Locate the cell with the specified text and output its (X, Y) center coordinate. 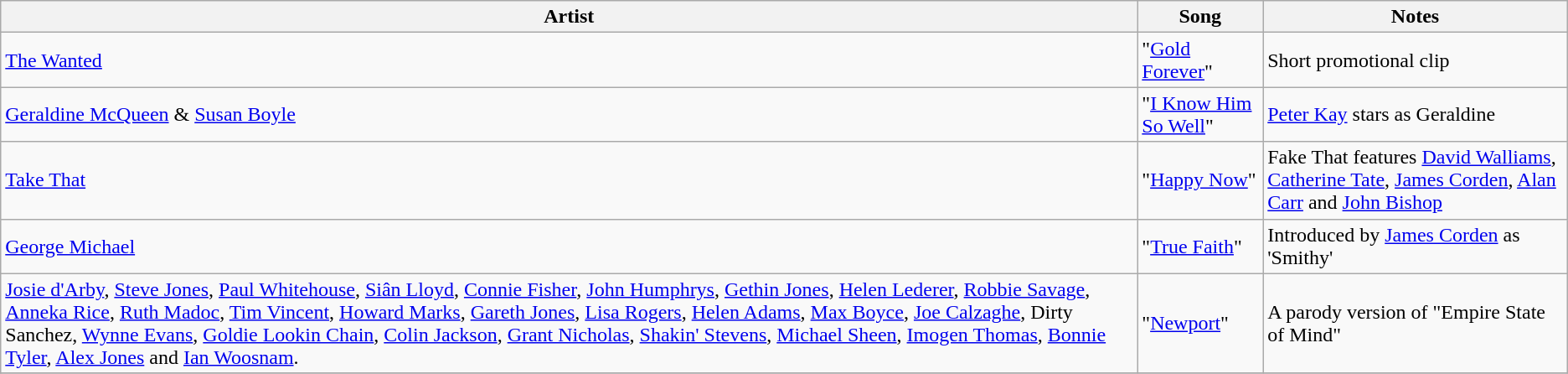
"Gold Forever" (1200, 60)
Artist (570, 17)
"Newport" (1200, 324)
The Wanted (570, 60)
A parody version of "Empire State of Mind" (1416, 324)
Geraldine McQueen & Susan Boyle (570, 114)
Song (1200, 17)
Introduced by James Corden as 'Smithy' (1416, 247)
"True Faith" (1200, 247)
"Happy Now" (1200, 180)
Fake That features David Walliams, Catherine Tate, James Corden, Alan Carr and John Bishop (1416, 180)
Take That (570, 180)
Notes (1416, 17)
Short promotional clip (1416, 60)
"I Know Him So Well" (1200, 114)
George Michael (570, 247)
Peter Kay stars as Geraldine (1416, 114)
